Locate the cell with the specified text and output its [X, Y] center coordinate. 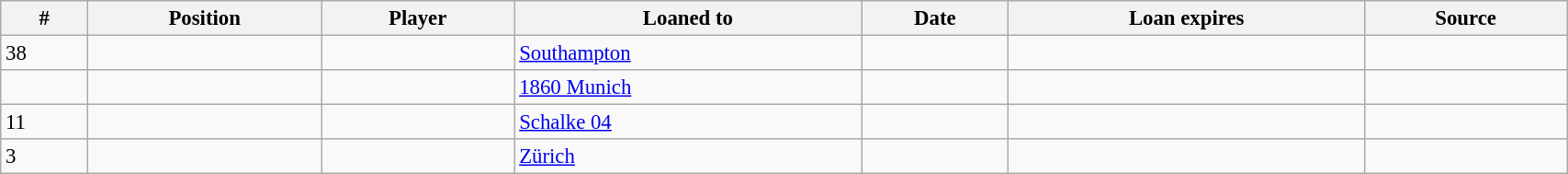
Zürich [688, 157]
# [44, 18]
Source [1466, 18]
Loan expires [1187, 18]
Loaned to [688, 18]
Player [418, 18]
11 [44, 122]
1860 Munich [688, 87]
Date [935, 18]
38 [44, 53]
Position [205, 18]
Southampton [688, 53]
Schalke 04 [688, 122]
3 [44, 157]
